From the cell containing the given text, extract its center point as (X, Y) coordinate. 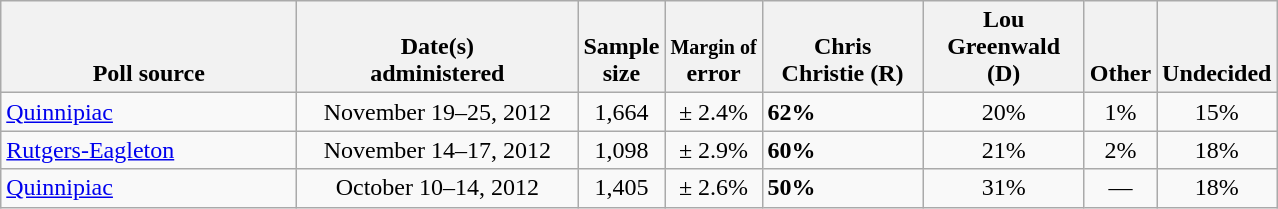
1,405 (622, 188)
± 2.4% (714, 112)
± 2.9% (714, 150)
Undecided (1217, 47)
20% (1004, 112)
Rutgers-Eagleton (149, 150)
1,098 (622, 150)
31% (1004, 188)
LouGreenwald (D) (1004, 47)
— (1120, 188)
Margin oferror (714, 47)
November 14–17, 2012 (438, 150)
1% (1120, 112)
2% (1120, 150)
ChrisChristie (R) (842, 47)
Samplesize (622, 47)
November 19–25, 2012 (438, 112)
60% (842, 150)
± 2.6% (714, 188)
15% (1217, 112)
21% (1004, 150)
Date(s)administered (438, 47)
October 10–14, 2012 (438, 188)
62% (842, 112)
1,664 (622, 112)
Poll source (149, 47)
Other (1120, 47)
50% (842, 188)
